Identify which cell holds the provided text, then report its (X, Y) central coordinate. 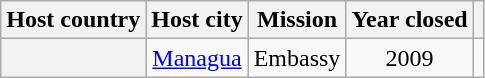
Host city (197, 20)
Year closed (410, 20)
Host country (74, 20)
Embassy (297, 58)
Mission (297, 20)
2009 (410, 58)
Managua (197, 58)
